Output the (X, Y) coordinate of the center of the cell containing the given text.  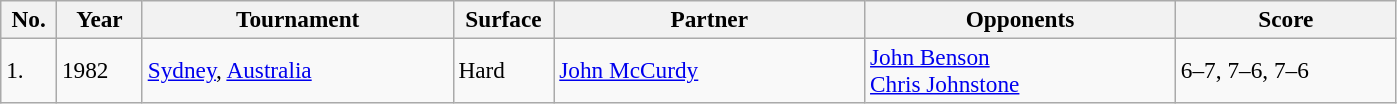
John Benson Chris Johnstone (1020, 70)
Score (1286, 19)
Surface (504, 19)
1982 (100, 70)
John McCurdy (710, 70)
6–7, 7–6, 7–6 (1286, 70)
Opponents (1020, 19)
Hard (504, 70)
Partner (710, 19)
1. (29, 70)
Year (100, 19)
No. (29, 19)
Tournament (298, 19)
Sydney, Australia (298, 70)
